Pinpoint the cell where the given text exists, returning its [x, y] midpoint coordinate. 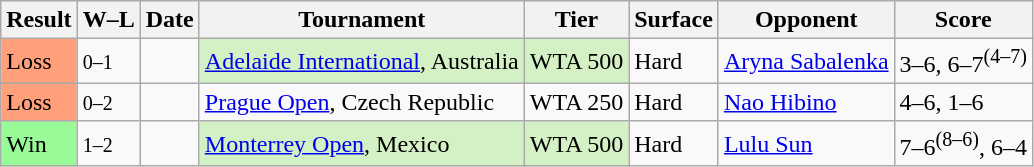
Aryna Sabalenka [806, 62]
Lulu Sun [806, 144]
Adelaide International, Australia [362, 62]
Opponent [806, 20]
Result [39, 20]
Win [39, 144]
4–6, 1–6 [963, 102]
1–2 [108, 144]
WTA 250 [576, 102]
3–6, 6–7(4–7) [963, 62]
Monterrey Open, Mexico [362, 144]
Tier [576, 20]
0–1 [108, 62]
W–L [108, 20]
Date [170, 20]
Prague Open, Czech Republic [362, 102]
Nao Hibino [806, 102]
Score [963, 20]
7–6(8–6), 6–4 [963, 144]
0–2 [108, 102]
Tournament [362, 20]
Surface [674, 20]
